Determine the (X, Y) coordinate at the center of the cell enclosing the given text.  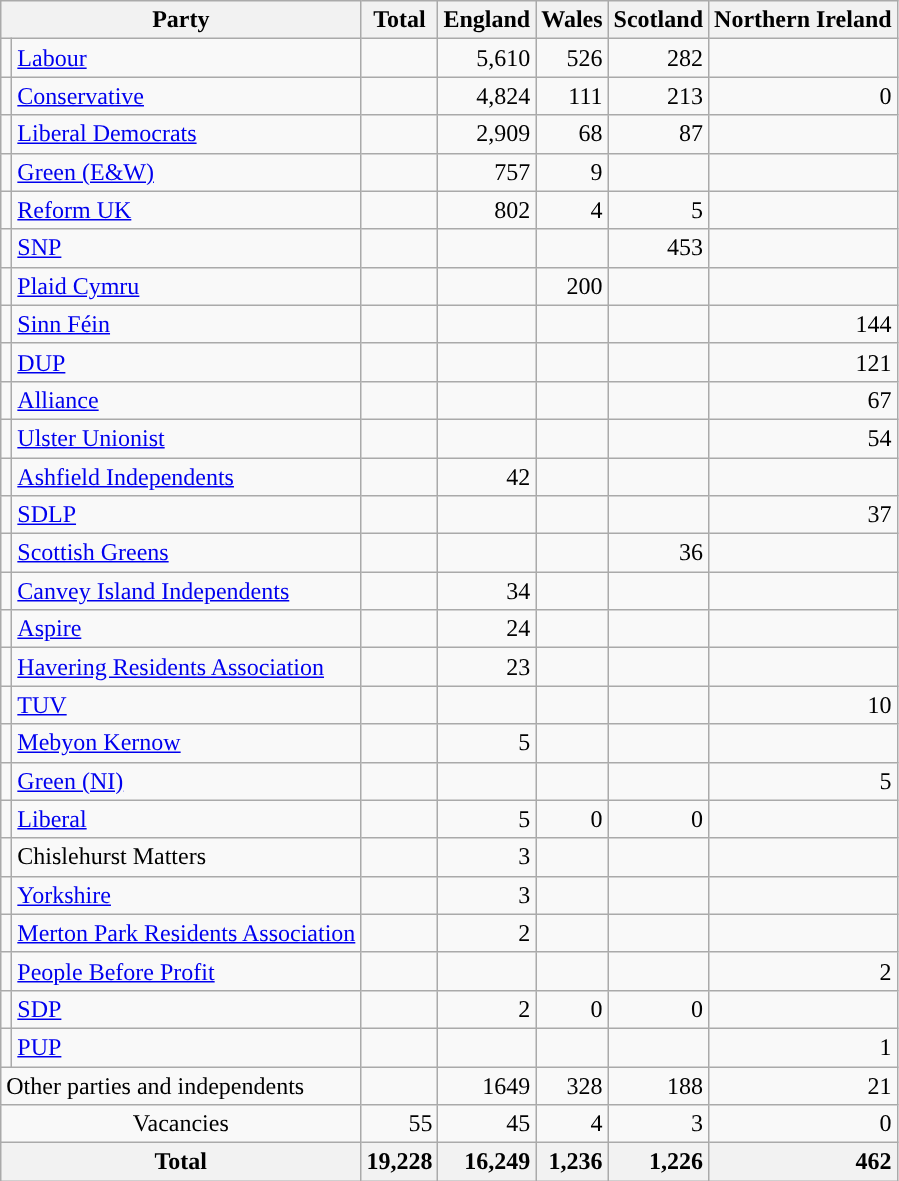
24 (487, 629)
5,610 (487, 58)
757 (487, 172)
Conservative (186, 96)
10 (804, 705)
Mebyon Kernow (186, 743)
802 (487, 210)
Plaid Cymru (186, 286)
Reform UK (186, 210)
55 (400, 1124)
Vacancies (181, 1124)
Liberal Democrats (186, 134)
111 (572, 96)
144 (804, 324)
87 (658, 134)
453 (658, 248)
Havering Residents Association (186, 667)
2,909 (487, 134)
DUP (186, 362)
462 (804, 1162)
42 (487, 477)
PUP (186, 1047)
SDP (186, 1009)
Party (181, 20)
67 (804, 400)
328 (572, 1085)
England (487, 20)
37 (804, 515)
Canvey Island Independents (186, 591)
1,236 (572, 1162)
Yorkshire (186, 895)
Scotland (658, 20)
19,228 (400, 1162)
200 (572, 286)
Green (NI) (186, 781)
121 (804, 362)
Green (E&W) (186, 172)
68 (572, 134)
526 (572, 58)
213 (658, 96)
TUV (186, 705)
1649 (487, 1085)
4,824 (487, 96)
Scottish Greens (186, 553)
282 (658, 58)
1,226 (658, 1162)
36 (658, 553)
9 (572, 172)
Merton Park Residents Association (186, 933)
54 (804, 438)
23 (487, 667)
Sinn Féin (186, 324)
188 (658, 1085)
Other parties and independents (181, 1085)
Liberal (186, 819)
SDLP (186, 515)
45 (487, 1124)
Aspire (186, 629)
SNP (186, 248)
People Before Profit (186, 971)
16,249 (487, 1162)
Labour (186, 58)
Ashfield Independents (186, 477)
Chislehurst Matters (186, 857)
21 (804, 1085)
34 (487, 591)
Ulster Unionist (186, 438)
Northern Ireland (804, 20)
Wales (572, 20)
Alliance (186, 400)
1 (804, 1047)
